Detect which cell encompasses the target text, then output its [X, Y] center coordinate. 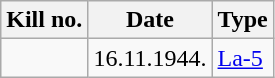
16.11.1944. [150, 58]
Type [242, 20]
Date [150, 20]
La-5 [242, 58]
Kill no. [44, 20]
